Identify which cell holds the provided text, then report its [x, y] central coordinate. 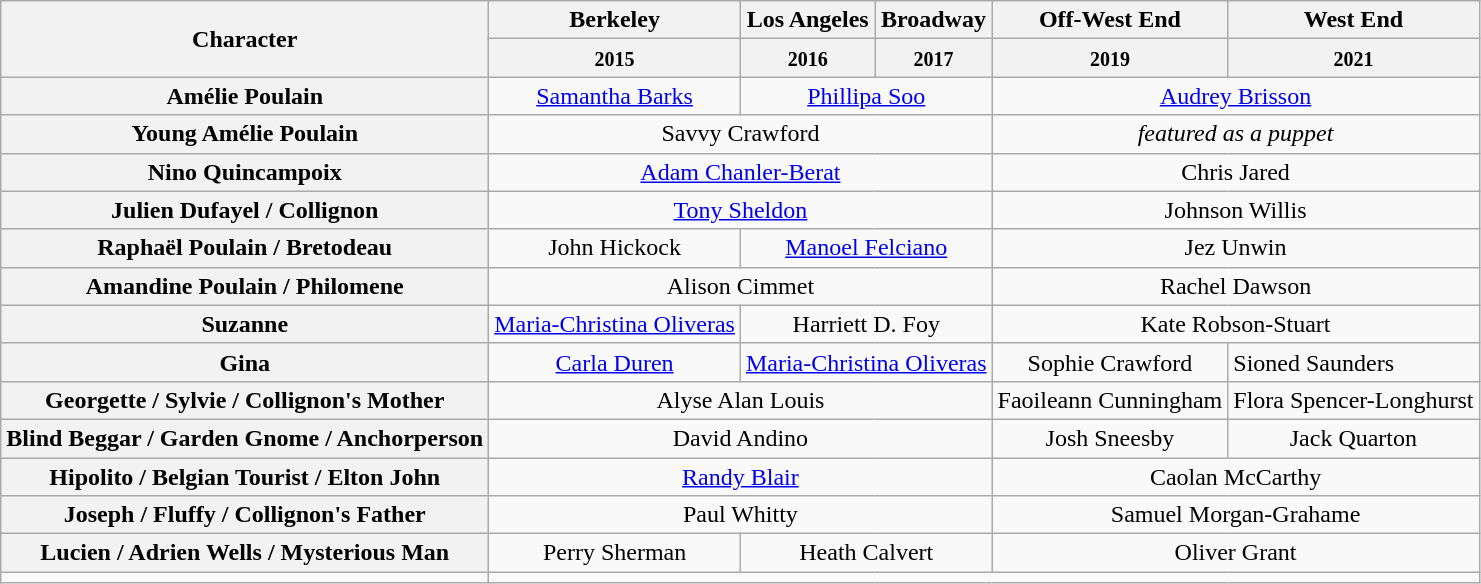
Nino Quincampoix [245, 172]
Perry Sherman [615, 553]
Joseph / Fluffy / Collignon's Father [245, 515]
Manoel Felciano [866, 248]
Amandine Poulain / Philomene [245, 286]
Phillipa Soo [866, 96]
2016 [807, 58]
Paul Whitty [740, 515]
Adam Chanler-Berat [740, 172]
Chris Jared [1236, 172]
Jack Quarton [1354, 438]
West End [1354, 20]
David Andino [740, 438]
Berkeley [615, 20]
Caolan McCarthy [1236, 477]
Randy Blair [740, 477]
Heath Calvert [866, 553]
Kate Robson-Stuart [1236, 324]
John Hickock [615, 248]
Alyse Alan Louis [740, 400]
2015 [615, 58]
Flora Spencer-Longhurst [1354, 400]
Samuel Morgan-Grahame [1236, 515]
Lucien / Adrien Wells / Mysterious Man [245, 553]
Jez Unwin [1236, 248]
Gina [245, 362]
Johnson Willis [1236, 210]
Los Angeles [807, 20]
2017 [934, 58]
Harriett D. Foy [866, 324]
Amélie Poulain [245, 96]
Josh Sneesby [1110, 438]
Young Amélie Poulain [245, 134]
Rachel Dawson [1236, 286]
2019 [1110, 58]
Julien Dufayel / Collignon [245, 210]
Savvy Crawford [740, 134]
Audrey Brisson [1236, 96]
Alison Cimmet [740, 286]
Tony Sheldon [740, 210]
Suzanne [245, 324]
Off-West End [1110, 20]
Sioned Saunders [1354, 362]
2021 [1354, 58]
Broadway [934, 20]
featured as a puppet [1236, 134]
Carla Duren [615, 362]
Oliver Grant [1236, 553]
Sophie Crawford [1110, 362]
Character [245, 39]
Faoileann Cunningham [1110, 400]
Hipolito / Belgian Tourist / Elton John [245, 477]
Samantha Barks [615, 96]
Raphaël Poulain / Bretodeau [245, 248]
Georgette / Sylvie / Collignon's Mother [245, 400]
Blind Beggar / Garden Gnome / Anchorperson [245, 438]
